For the text-containing cell, return its midpoint in [X, Y] coordinate format. 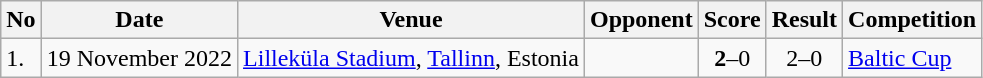
Opponent [641, 20]
Competition [912, 20]
Baltic Cup [912, 58]
Date [139, 20]
Result [804, 20]
Lilleküla Stadium, Tallinn, Estonia [412, 58]
Venue [412, 20]
1. [21, 58]
Score [732, 20]
No [21, 20]
19 November 2022 [139, 58]
